Detect which cell encompasses the target text, then output its [X, Y] center coordinate. 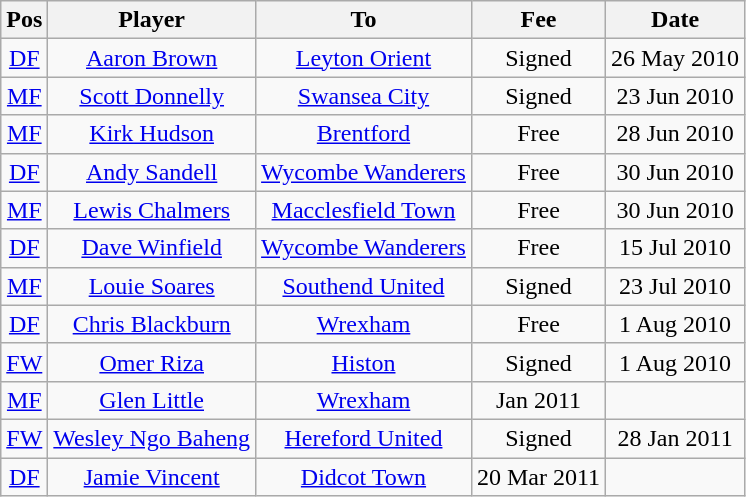
Southend United [364, 286]
Dave Winfield [152, 248]
Jan 2011 [538, 400]
23 Jul 2010 [676, 286]
Hereford United [364, 438]
Date [676, 20]
Kirk Hudson [152, 134]
15 Jul 2010 [676, 248]
28 Jan 2011 [676, 438]
23 Jun 2010 [676, 96]
Wesley Ngo Baheng [152, 438]
To [364, 20]
Didcot Town [364, 477]
Histon [364, 362]
Omer Riza [152, 362]
Andy Sandell [152, 172]
28 Jun 2010 [676, 134]
Chris Blackburn [152, 324]
26 May 2010 [676, 58]
Aaron Brown [152, 58]
20 Mar 2011 [538, 477]
Swansea City [364, 96]
Jamie Vincent [152, 477]
Brentford [364, 134]
Leyton Orient [364, 58]
Player [152, 20]
Pos [24, 20]
Lewis Chalmers [152, 210]
Louie Soares [152, 286]
Glen Little [152, 400]
Fee [538, 20]
Macclesfield Town [364, 210]
Scott Donnelly [152, 96]
